Capture the cell that displays the provided text and extract its (X, Y) central coordinate. 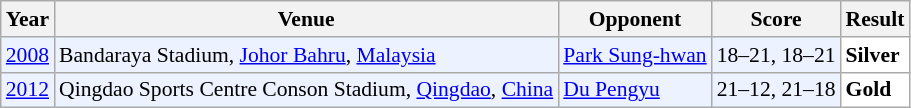
Silver (876, 55)
Venue (306, 19)
Qingdao Sports Centre Conson Stadium, Qingdao, China (306, 90)
Opponent (634, 19)
Score (776, 19)
Year (28, 19)
18–21, 18–21 (776, 55)
Du Pengyu (634, 90)
Result (876, 19)
Park Sung-hwan (634, 55)
2008 (28, 55)
Gold (876, 90)
2012 (28, 90)
21–12, 21–18 (776, 90)
Bandaraya Stadium, Johor Bahru, Malaysia (306, 55)
